For the text-containing cell, return its midpoint in (x, y) coordinate format. 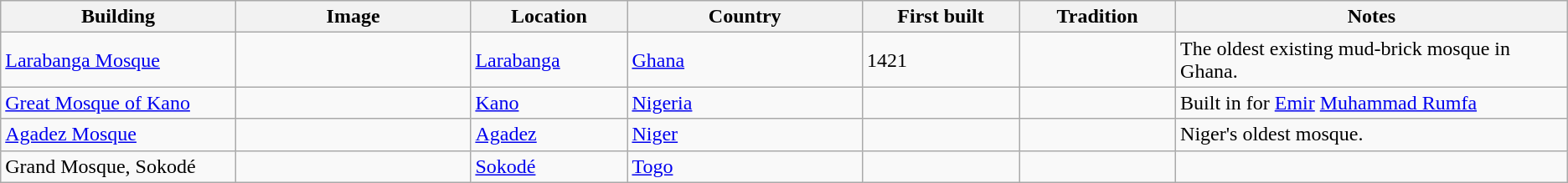
Great Mosque of Kano (119, 103)
Niger's oldest mosque. (1372, 135)
Agadez Mosque (119, 135)
Built in for Emir Muhammad Rumfa (1372, 103)
Togo (745, 166)
Location (549, 17)
Country (745, 17)
Larabanga (549, 60)
Kano (549, 103)
The oldest existing mud-brick mosque in Ghana. (1372, 60)
Niger (745, 135)
1421 (940, 60)
Ghana (745, 60)
Tradition (1097, 17)
Building (119, 17)
Larabanga Mosque (119, 60)
Grand Mosque, Sokodé (119, 166)
Nigeria (745, 103)
First built (940, 17)
Image (353, 17)
Agadez (549, 135)
Notes (1372, 17)
Sokodé (549, 166)
